Return the [x, y] coordinate for the center point of the cell that contains the specified text.  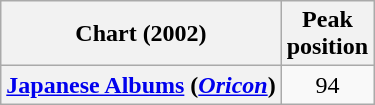
Chart (2002) [141, 34]
Japanese Albums (Oricon) [141, 85]
94 [327, 85]
Peakposition [327, 34]
